Capture the cell that displays the provided text and extract its (x, y) central coordinate. 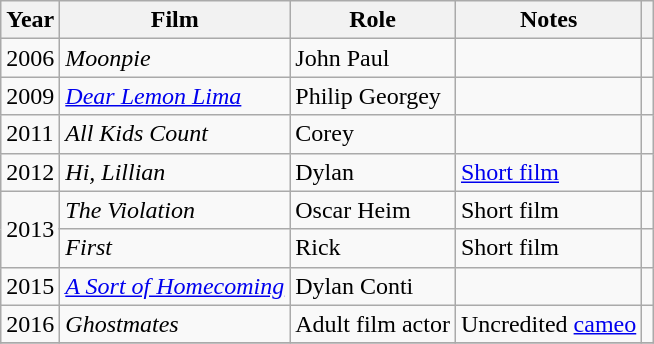
Notes (548, 20)
Role (373, 20)
2011 (30, 134)
Film (175, 20)
The Violation (175, 210)
John Paul (373, 58)
2016 (30, 324)
Ghostmates (175, 324)
Uncredited cameo (548, 324)
Rick (373, 248)
2013 (30, 229)
First (175, 248)
Corey (373, 134)
Year (30, 20)
Dear Lemon Lima (175, 96)
2006 (30, 58)
2015 (30, 286)
All Kids Count (175, 134)
2009 (30, 96)
Dylan Conti (373, 286)
Dylan (373, 172)
A Sort of Homecoming (175, 286)
2012 (30, 172)
Oscar Heim (373, 210)
Hi, Lillian (175, 172)
Philip Georgey (373, 96)
Adult film actor (373, 324)
Moonpie (175, 58)
